Locate the cell with the specified text and output its [X, Y] center coordinate. 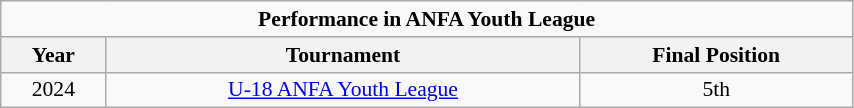
Final Position [716, 55]
Tournament [343, 55]
Year [54, 55]
U-18 ANFA Youth League [343, 90]
2024 [54, 90]
Performance in ANFA Youth League [427, 19]
5th [716, 90]
